From the cell containing the given text, extract its center point as [x, y] coordinate. 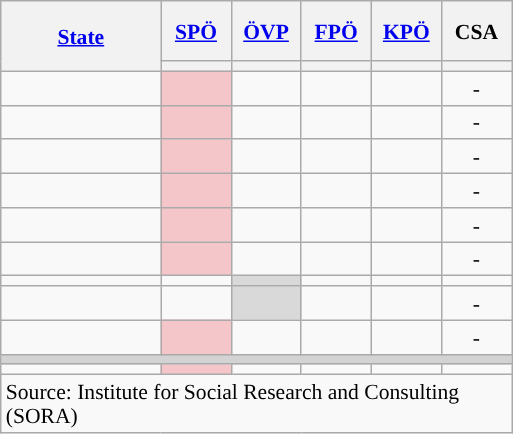
CSA [476, 31]
ÖVP [266, 31]
KPÖ [406, 31]
State [81, 36]
Source: Institute for Social Research and Consulting (SORA) [256, 404]
FPÖ [336, 31]
SPÖ [196, 31]
